Extract the (x, y) coordinate from the center of the cell holding the provided text.  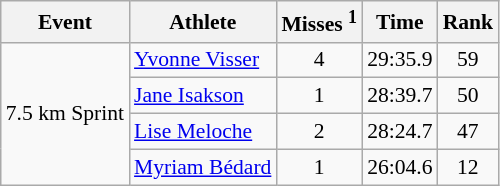
Lise Meloche (202, 132)
Myriam Bédard (202, 167)
Athlete (202, 22)
50 (468, 96)
29:35.9 (400, 60)
Time (400, 22)
26:04.6 (400, 167)
Event (65, 22)
Rank (468, 22)
2 (319, 132)
Misses 1 (319, 22)
47 (468, 132)
Jane Isakson (202, 96)
28:24.7 (400, 132)
28:39.7 (400, 96)
7.5 km Sprint (65, 113)
4 (319, 60)
12 (468, 167)
59 (468, 60)
Yvonne Visser (202, 60)
